Return [X, Y] of the center of cell containing provided text 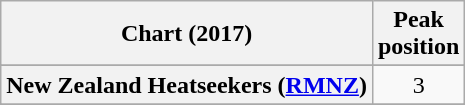
3 [418, 85]
Peak position [418, 34]
Chart (2017) [187, 34]
New Zealand Heatseekers (RMNZ) [187, 85]
